Return the [X, Y] coordinate for the center point of the cell that contains the specified text.  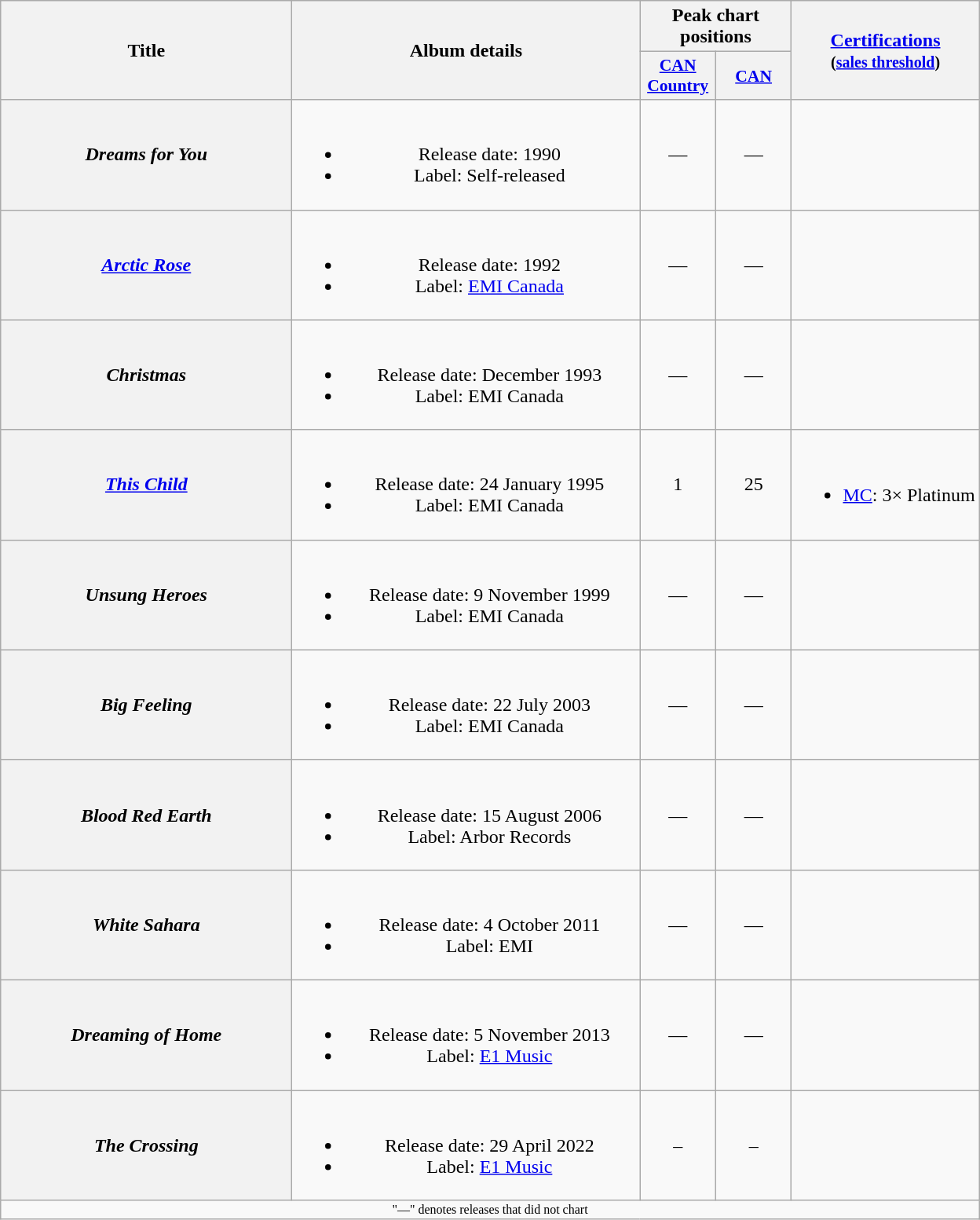
Release date: 22 July 2003Label: EMI Canada [466, 705]
Release date: 4 October 2011Label: EMI [466, 925]
Release date: 1992Label: EMI Canada [466, 265]
Peak chartpositions [716, 27]
Big Feeling [146, 705]
Album details [466, 50]
1 [678, 485]
MC: 3× Platinum [886, 485]
Blood Red Earth [146, 815]
CAN Country [678, 75]
Release date: 15 August 2006Label: Arbor Records [466, 815]
Christmas [146, 375]
This Child [146, 485]
Release date: 29 April 2022Label: E1 Music [466, 1145]
CAN [754, 75]
White Sahara [146, 925]
Dreaming of Home [146, 1035]
"—" denotes releases that did not chart [490, 1210]
Release date: December 1993Label: EMI Canada [466, 375]
The Crossing [146, 1145]
Release date: 1990Label: Self-released [466, 155]
25 [754, 485]
Unsung Heroes [146, 595]
Title [146, 50]
Dreams for You [146, 155]
Release date: 5 November 2013Label: E1 Music [466, 1035]
Certifications(sales threshold) [886, 50]
Arctic Rose [146, 265]
Release date: 24 January 1995Label: EMI Canada [466, 485]
Release date: 9 November 1999Label: EMI Canada [466, 595]
